Capture the cell that displays the provided text and extract its (x, y) central coordinate. 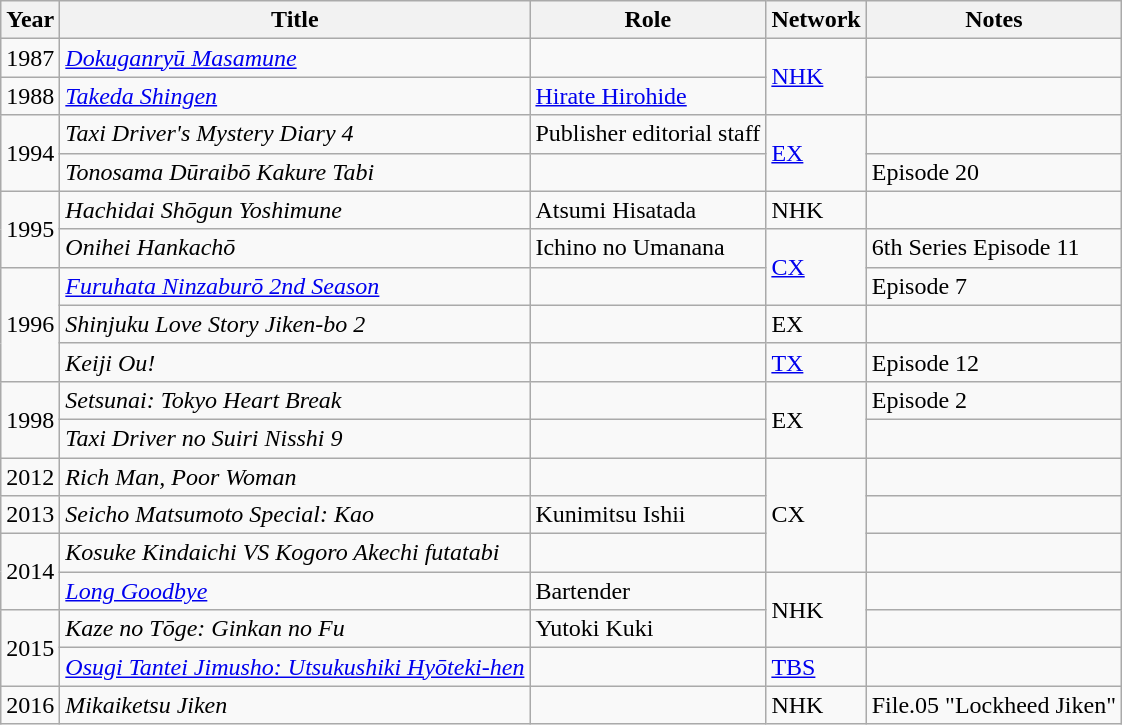
1998 (30, 419)
Publisher editorial staff (648, 134)
2015 (30, 648)
Long Goodbye (295, 591)
2013 (30, 515)
Rich Man, Poor Woman (295, 477)
Dokuganryū Masamune (295, 58)
Kunimitsu Ishii (648, 515)
Hirate Hirohide (648, 96)
Shinjuku Love Story Jiken-bo 2 (295, 324)
Kosuke Kindaichi VS Kogoro Akechi futatabi (295, 553)
2016 (30, 705)
Yutoki Kuki (648, 629)
1996 (30, 324)
Episode 20 (994, 172)
Kaze no Tōge: Ginkan no Fu (295, 629)
Taxi Driver no Suiri Nisshi 9 (295, 438)
Notes (994, 20)
Episode 2 (994, 400)
6th Series Episode 11 (994, 248)
1988 (30, 96)
Takeda Shingen (295, 96)
Osugi Tantei Jimusho: Utsukushiki Hyōteki-hen (295, 667)
2012 (30, 477)
Network (816, 20)
1995 (30, 229)
Episode 7 (994, 286)
Ichino no Umanana (648, 248)
2014 (30, 572)
1987 (30, 58)
TBS (816, 667)
Mikaiketsu Jiken (295, 705)
Episode 12 (994, 362)
File.05 "Lockheed Jiken" (994, 705)
Furuhata Ninzaburō 2nd Season (295, 286)
Bartender (648, 591)
Role (648, 20)
Onihei Hankachō (295, 248)
1994 (30, 153)
Taxi Driver's Mystery Diary 4 (295, 134)
Hachidai Shōgun Yoshimune (295, 210)
TX (816, 362)
Atsumi Hisatada (648, 210)
Year (30, 20)
Setsunai: Tokyo Heart Break (295, 400)
Title (295, 20)
Keiji Ou! (295, 362)
Tonosama Dūraibō Kakure Tabi (295, 172)
Seicho Matsumoto Special: Kao (295, 515)
